Output the [X, Y] coordinate of the center of the cell containing the given text.  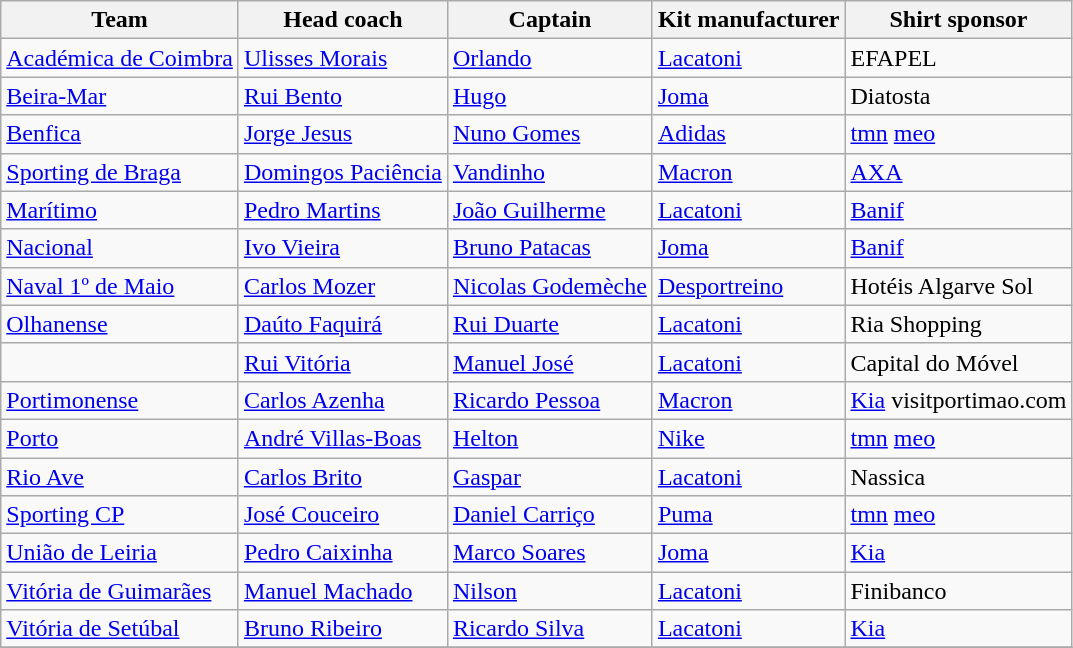
Benfica [120, 134]
Hotéis Algarve Sol [958, 286]
Marítimo [120, 210]
Nuno Gomes [550, 134]
Naval 1º de Maio [120, 286]
Finibanco [958, 591]
EFAPEL [958, 58]
Ria Shopping [958, 324]
Nicolas Godemèche [550, 286]
Capital do Móvel [958, 362]
Bruno Ribeiro [342, 629]
Ulisses Morais [342, 58]
Desportreino [748, 286]
Team [120, 20]
Ricardo Pessoa [550, 400]
Daúto Faquirá [342, 324]
Nike [748, 438]
Carlos Mozer [342, 286]
Captain [550, 20]
Vitória de Guimarães [120, 591]
Jorge Jesus [342, 134]
Helton [550, 438]
AXA [958, 172]
Olhanense [120, 324]
Porto [120, 438]
Carlos Brito [342, 477]
Beira-Mar [120, 96]
Rui Duarte [550, 324]
Vandinho [550, 172]
Manuel Machado [342, 591]
Manuel José [550, 362]
Portimonense [120, 400]
Bruno Patacas [550, 248]
Hugo [550, 96]
Daniel Carriço [550, 515]
Kia visitportimao.com [958, 400]
Rui Vitória [342, 362]
Ricardo Silva [550, 629]
Vitória de Setúbal [120, 629]
Orlando [550, 58]
União de Leiria [120, 553]
Ivo Vieira [342, 248]
José Couceiro [342, 515]
Puma [748, 515]
Sporting de Braga [120, 172]
Head coach [342, 20]
Pedro Martins [342, 210]
Diatosta [958, 96]
Sporting CP [120, 515]
Marco Soares [550, 553]
Carlos Azenha [342, 400]
João Guilherme [550, 210]
Pedro Caixinha [342, 553]
Domingos Paciência [342, 172]
Nacional [120, 248]
Nilson [550, 591]
Rui Bento [342, 96]
Nassica [958, 477]
Kit manufacturer [748, 20]
André Villas-Boas [342, 438]
Rio Ave [120, 477]
Académica de Coimbra [120, 58]
Gaspar [550, 477]
Adidas [748, 134]
Shirt sponsor [958, 20]
